Capture the cell that displays the provided text and extract its [X, Y] central coordinate. 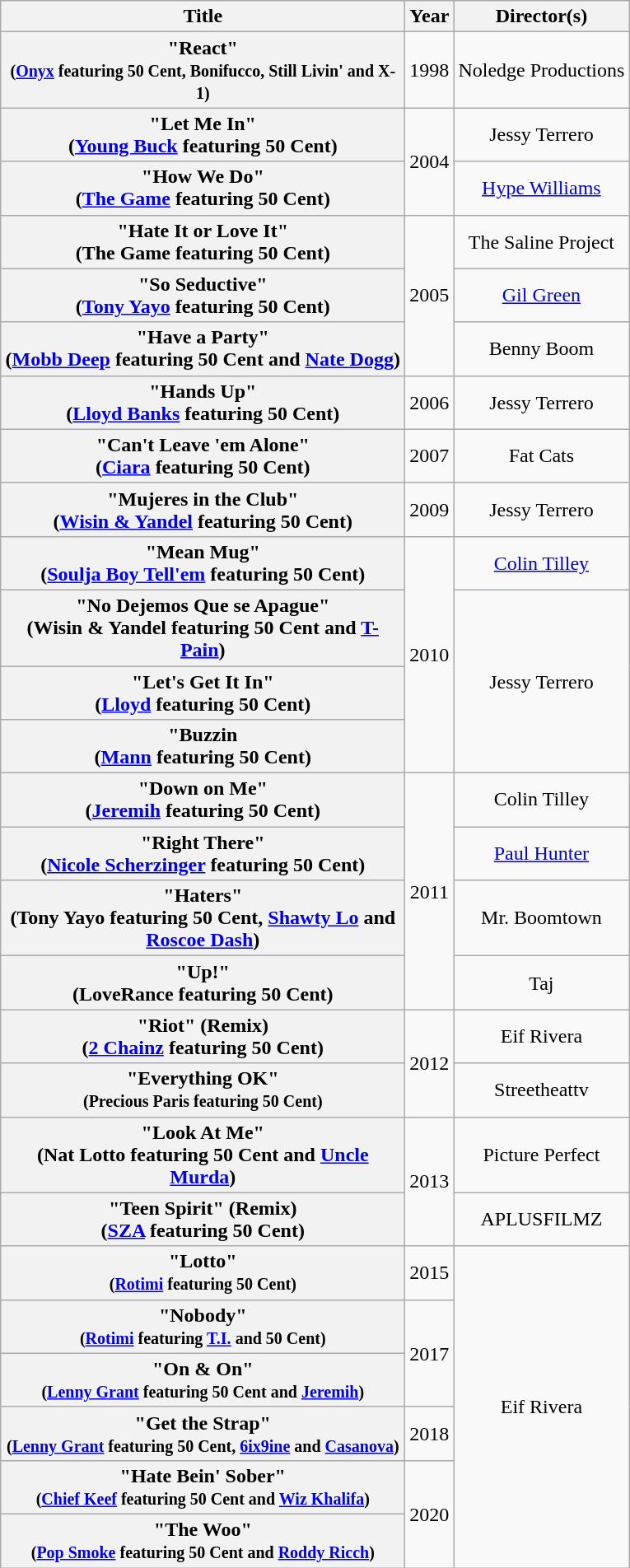
"So Seductive"(Tony Yayo featuring 50 Cent) [203, 295]
2005 [430, 295]
"Hands Up"(Lloyd Banks featuring 50 Cent) [203, 402]
"Buzzin(Mann featuring 50 Cent) [203, 746]
Hype Williams [542, 188]
"Riot" (Remix)(2 Chainz featuring 50 Cent) [203, 1036]
2010 [430, 654]
Fat Cats [542, 456]
Noledge Productions [542, 70]
"Nobody"(Rotimi featuring T.I. and 50 Cent) [203, 1326]
"Right There"(Nicole Scherzinger featuring 50 Cent) [203, 853]
Gil Green [542, 295]
The Saline Project [542, 242]
2017 [430, 1353]
Picture Perfect [542, 1155]
"Get the Strap"(Lenny Grant featuring 50 Cent, 6ix9ine and Casanova) [203, 1433]
Director(s) [542, 16]
"How We Do"(The Game featuring 50 Cent) [203, 188]
1998 [430, 70]
"Teen Spirit" (Remix)(SZA featuring 50 Cent) [203, 1219]
"Lotto"(Rotimi featuring 50 Cent) [203, 1273]
"Let Me In"(Young Buck featuring 50 Cent) [203, 135]
"Haters"(Tony Yayo featuring 50 Cent, Shawty Lo and Roscoe Dash) [203, 918]
"Everything OK"(Precious Paris featuring 50 Cent) [203, 1090]
"The Woo"(Pop Smoke featuring 50 Cent and Roddy Ricch) [203, 1540]
"Down on Me"(Jeremih featuring 50 Cent) [203, 800]
2011 [430, 891]
2020 [430, 1514]
Mr. Boomtown [542, 918]
2013 [430, 1181]
Year [430, 16]
"React"(Onyx featuring 50 Cent, Bonifucco, Still Livin' and X-1) [203, 70]
Streetheattv [542, 1090]
2015 [430, 1273]
Benny Boom [542, 349]
"Have a Party"(Mobb Deep featuring 50 Cent and Nate Dogg) [203, 349]
"Hate Bein' Sober"(Chief Keef featuring 50 Cent and Wiz Khalifa) [203, 1487]
2018 [430, 1433]
"Mean Mug"(Soulja Boy Tell'em featuring 50 Cent) [203, 563]
2012 [430, 1063]
"Can't Leave 'em Alone"(Ciara featuring 50 Cent) [203, 456]
"No Dejemos Que se Apague"(Wisin & Yandel featuring 50 Cent and T-Pain) [203, 628]
"Hate It or Love It"(The Game featuring 50 Cent) [203, 242]
"Up!"(LoveRance featuring 50 Cent) [203, 983]
"Mujeres in the Club"(Wisin & Yandel featuring 50 Cent) [203, 509]
"Look At Me"(Nat Lotto featuring 50 Cent and Uncle Murda) [203, 1155]
2009 [430, 509]
"On & On"(Lenny Grant featuring 50 Cent and Jeremih) [203, 1380]
2006 [430, 402]
Taj [542, 983]
APLUSFILMZ [542, 1219]
2007 [430, 456]
2004 [430, 161]
"Let's Get It In"(Lloyd featuring 50 Cent) [203, 692]
Paul Hunter [542, 853]
Title [203, 16]
